Scan for the cell matching the given text and deliver its [X, Y] coordinate at center. 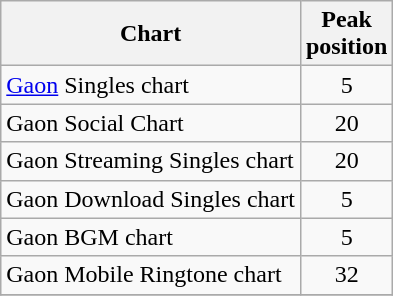
Peakposition [346, 34]
Chart [151, 34]
Gaon Social Chart [151, 123]
32 [346, 275]
Gaon Streaming Singles chart [151, 161]
Gaon Mobile Ringtone chart [151, 275]
Gaon BGM chart [151, 237]
Gaon Singles chart [151, 85]
Gaon Download Singles chart [151, 199]
